Return (X, Y) of the center of cell containing provided text 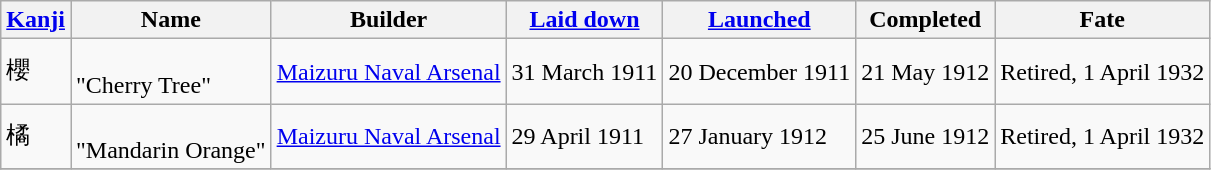
31 March 1911 (584, 72)
21 May 1912 (926, 72)
27 January 1912 (760, 136)
25 June 1912 (926, 136)
"Cherry Tree" (170, 72)
"Mandarin Orange" (170, 136)
29 April 1911 (584, 136)
橘 (36, 136)
Completed (926, 20)
Builder (388, 20)
Laid down (584, 20)
Name (170, 20)
Kanji (36, 20)
20 December 1911 (760, 72)
Fate (1102, 20)
櫻 (36, 72)
Launched (760, 20)
